For the text-containing cell, return its midpoint in [X, Y] coordinate format. 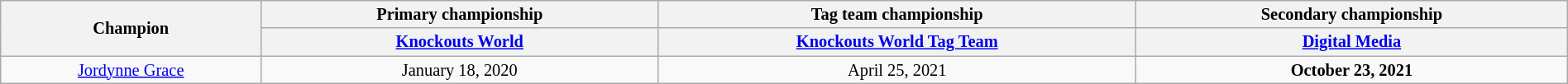
Tag team championship [897, 14]
January 18, 2020 [460, 70]
Jordynne Grace [131, 70]
Digital Media [1352, 42]
Knockouts World Tag Team [897, 42]
Primary championship [460, 14]
April 25, 2021 [897, 70]
Secondary championship [1352, 14]
October 23, 2021 [1352, 70]
Knockouts World [460, 42]
Champion [131, 28]
